Output the (x, y) coordinate of the center of the cell containing the given text.  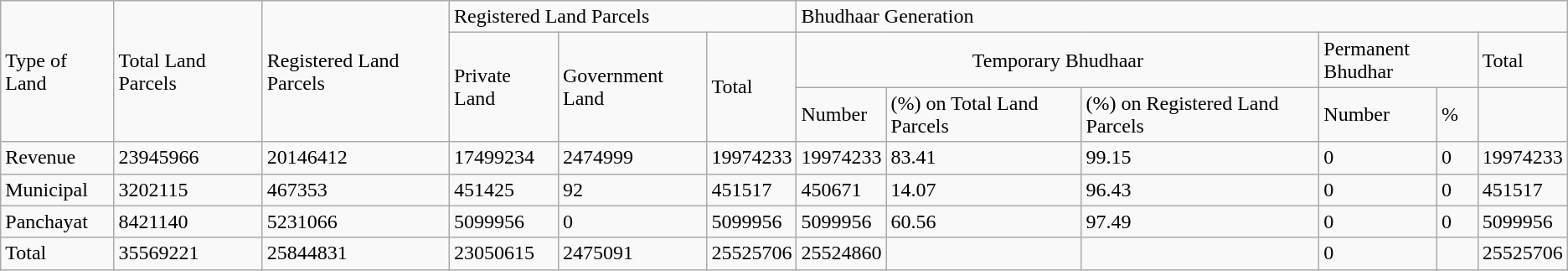
Temporary Bhudhaar (1058, 60)
3202115 (188, 190)
20146412 (355, 158)
96.43 (1200, 190)
Panchayat (57, 221)
97.49 (1200, 221)
Permanent Bhudhar (1399, 60)
Bhudhaar Generation (1182, 17)
14.07 (983, 190)
(%) on Registered Land Parcels (1200, 114)
83.41 (983, 158)
35569221 (188, 253)
25524860 (841, 253)
8421140 (188, 221)
23945966 (188, 158)
25844831 (355, 253)
23050615 (503, 253)
Government Land (632, 87)
451425 (503, 190)
% (1457, 114)
17499234 (503, 158)
92 (632, 190)
Private Land (503, 87)
450671 (841, 190)
2475091 (632, 253)
Type of Land (57, 71)
99.15 (1200, 158)
Revenue (57, 158)
2474999 (632, 158)
Municipal (57, 190)
467353 (355, 190)
60.56 (983, 221)
5231066 (355, 221)
(%) on Total Land Parcels (983, 114)
Total Land Parcels (188, 71)
